Pinpoint the cell where the given text exists, returning its [X, Y] midpoint coordinate. 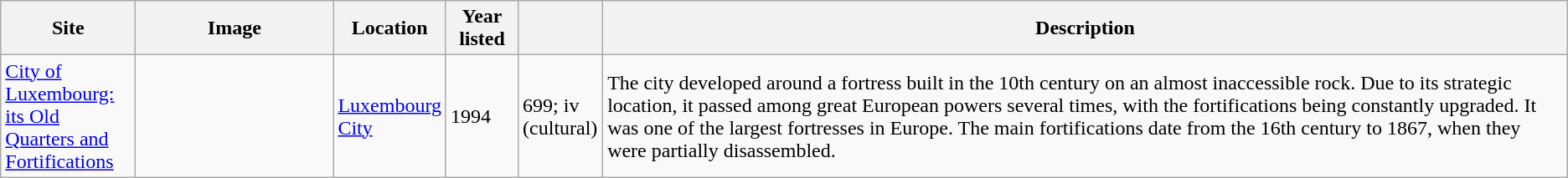
Luxembourg City [390, 116]
699; iv (cultural) [561, 116]
Image [235, 28]
Year listed [482, 28]
1994 [482, 116]
City of Luxembourg: its Old Quarters and Fortifications [69, 116]
Description [1086, 28]
Location [390, 28]
Site [69, 28]
